Extract the [x, y] coordinate from the center of the cell holding the provided text.  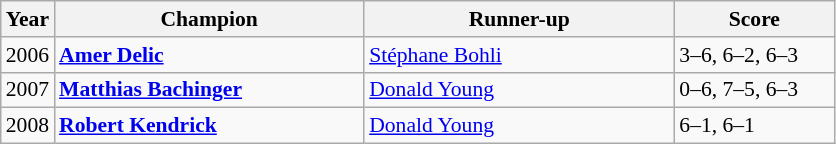
Champion [209, 19]
2008 [28, 126]
0–6, 7–5, 6–3 [754, 90]
Robert Kendrick [209, 126]
3–6, 6–2, 6–3 [754, 55]
2006 [28, 55]
Stéphane Bohli [519, 55]
Matthias Bachinger [209, 90]
6–1, 6–1 [754, 126]
Amer Delic [209, 55]
Score [754, 19]
2007 [28, 90]
Year [28, 19]
Runner-up [519, 19]
